Output the (X, Y) coordinate of the center of the cell containing the given text.  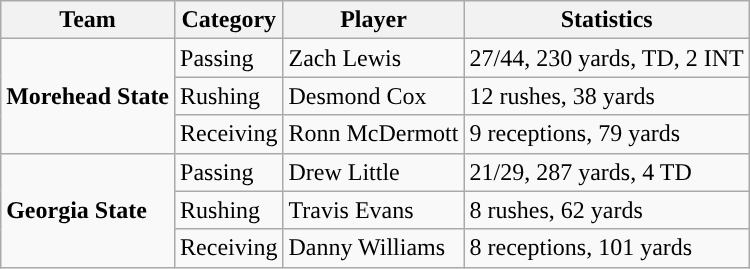
Danny Williams (374, 248)
Georgia State (88, 210)
12 rushes, 38 yards (606, 96)
9 receptions, 79 yards (606, 134)
8 receptions, 101 yards (606, 248)
Desmond Cox (374, 96)
Zach Lewis (374, 58)
Drew Little (374, 172)
21/29, 287 yards, 4 TD (606, 172)
Player (374, 20)
8 rushes, 62 yards (606, 210)
Travis Evans (374, 210)
Morehead State (88, 96)
27/44, 230 yards, TD, 2 INT (606, 58)
Category (229, 20)
Statistics (606, 20)
Ronn McDermott (374, 134)
Team (88, 20)
